Detect which cell encompasses the target text, then output its [x, y] center coordinate. 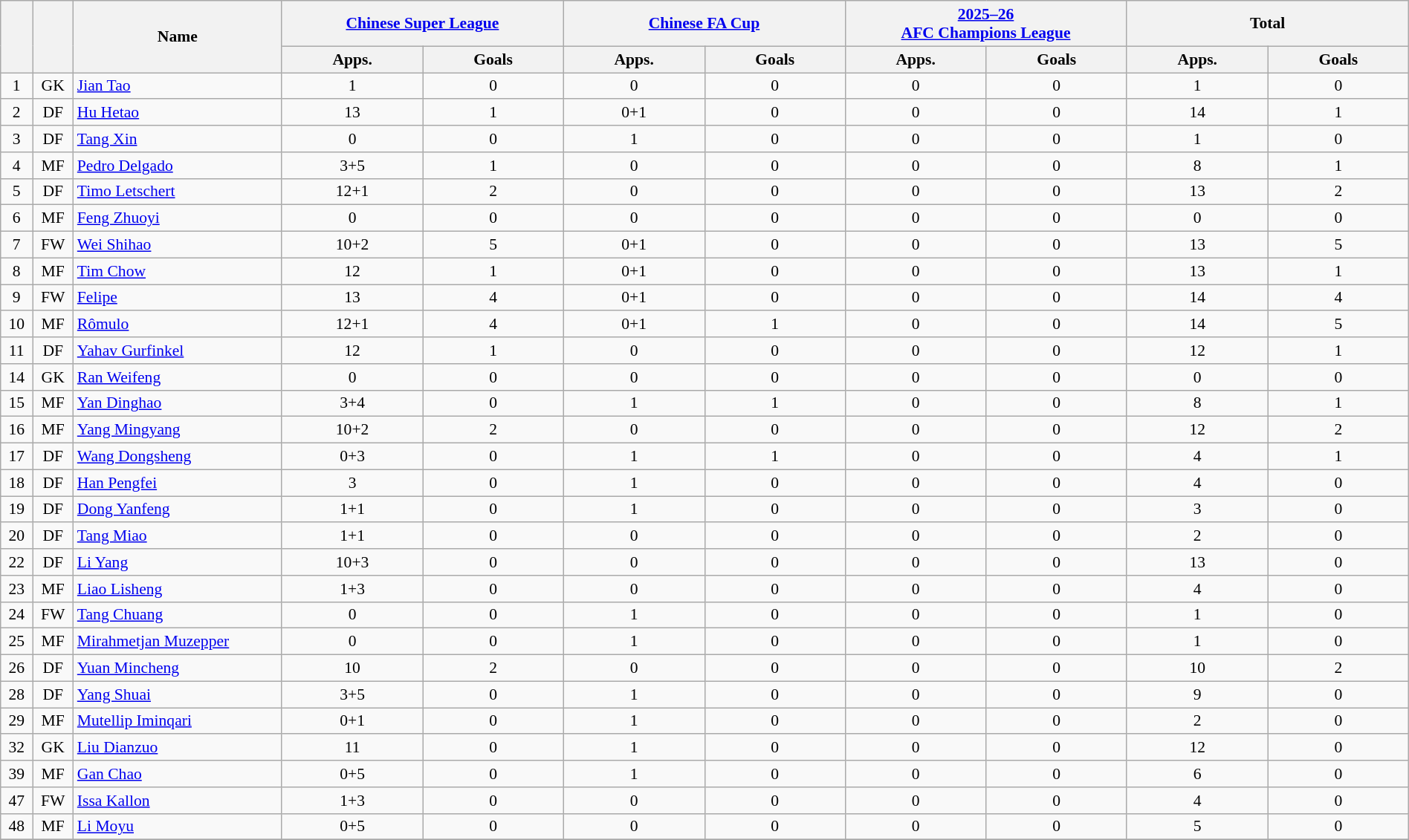
Issa Kallon [178, 801]
Han Pengfei [178, 483]
Yahav Gurfinkel [178, 351]
Li Moyu [178, 827]
Feng Zhuoyi [178, 218]
20 [16, 536]
Total [1268, 24]
17 [16, 457]
Pedro Delgado [178, 166]
Yan Dinghao [178, 403]
Wang Dongsheng [178, 457]
Yuan Mincheng [178, 668]
Wei Shihao [178, 245]
39 [16, 774]
24 [16, 615]
22 [16, 562]
Dong Yanfeng [178, 509]
Mutellip Iminqari [178, 721]
Tim Chow [178, 271]
23 [16, 589]
47 [16, 801]
29 [16, 721]
7 [16, 245]
Ran Weifeng [178, 377]
10+3 [352, 562]
25 [16, 642]
Tang Miao [178, 536]
Rômulo [178, 325]
18 [16, 483]
Tang Xin [178, 139]
Gan Chao [178, 774]
3+4 [352, 403]
16 [16, 430]
Chinese Super League [422, 24]
15 [16, 403]
28 [16, 694]
Felipe [178, 298]
Jian Tao [178, 86]
Timo Letschert [178, 192]
2025–26 AFC Champions League [985, 24]
Liu Dianzuo [178, 748]
Tang Chuang [178, 615]
Li Yang [178, 562]
19 [16, 509]
Hu Hetao [178, 113]
Yang Mingyang [178, 430]
0+3 [352, 457]
48 [16, 827]
Mirahmetjan Muzepper [178, 642]
Chinese FA Cup [704, 24]
Yang Shuai [178, 694]
Liao Lisheng [178, 589]
Name [178, 37]
26 [16, 668]
32 [16, 748]
